Output the (X, Y) coordinate of the center of the cell containing the given text.  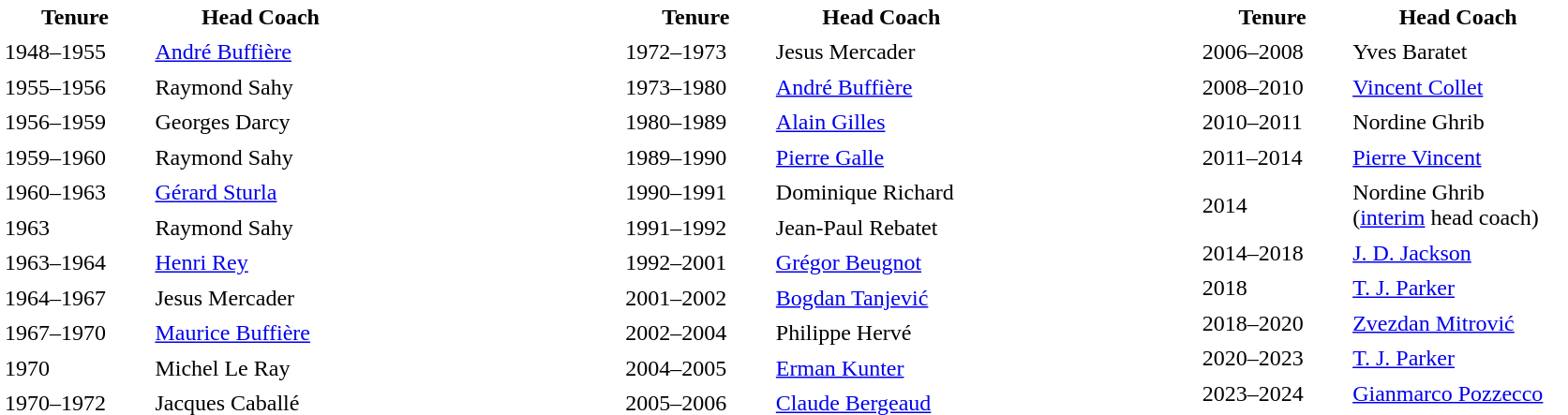
Michel Le Ray (261, 368)
2002–2004 (695, 333)
Grégor Beugnot (881, 262)
2011–2014 (1273, 157)
2001–2002 (695, 298)
Erman Kunter (881, 368)
Pierre Galle (881, 157)
1963 (75, 228)
1990–1991 (695, 193)
1989–1990 (695, 157)
Gérard Sturla (261, 193)
2023–2024 (1273, 393)
1964–1967 (75, 298)
2010–2011 (1273, 122)
Yves Baratet (1458, 52)
1955–1956 (75, 87)
2018 (1273, 289)
2014 (1273, 206)
2020–2023 (1273, 358)
Nordine Ghrib (interim head coach) (1458, 206)
Jean-Paul Rebatet (881, 228)
1959–1960 (75, 157)
1992–2001 (695, 262)
J. D. Jackson (1458, 253)
2018–2020 (1273, 323)
Georges Darcy (261, 122)
1972–1973 (695, 52)
1956–1959 (75, 122)
1980–1989 (695, 122)
Bogdan Tanjević (881, 298)
Nordine Ghrib (1458, 122)
Henri Rey (261, 262)
Pierre Vincent (1458, 157)
1970 (75, 368)
Vincent Collet (1458, 87)
Philippe Hervé (881, 333)
Dominique Richard (881, 193)
Maurice Buffière (261, 333)
1967–1970 (75, 333)
1963–1964 (75, 262)
1948–1955 (75, 52)
Alain Gilles (881, 122)
2014–2018 (1273, 253)
Zvezdan Mitrović (1458, 323)
1960–1963 (75, 193)
1991–1992 (695, 228)
2006–2008 (1273, 52)
2004–2005 (695, 368)
2008–2010 (1273, 87)
1973–1980 (695, 87)
Gianmarco Pozzecco (1458, 393)
